Identify which cell holds the provided text, then report its [X, Y] central coordinate. 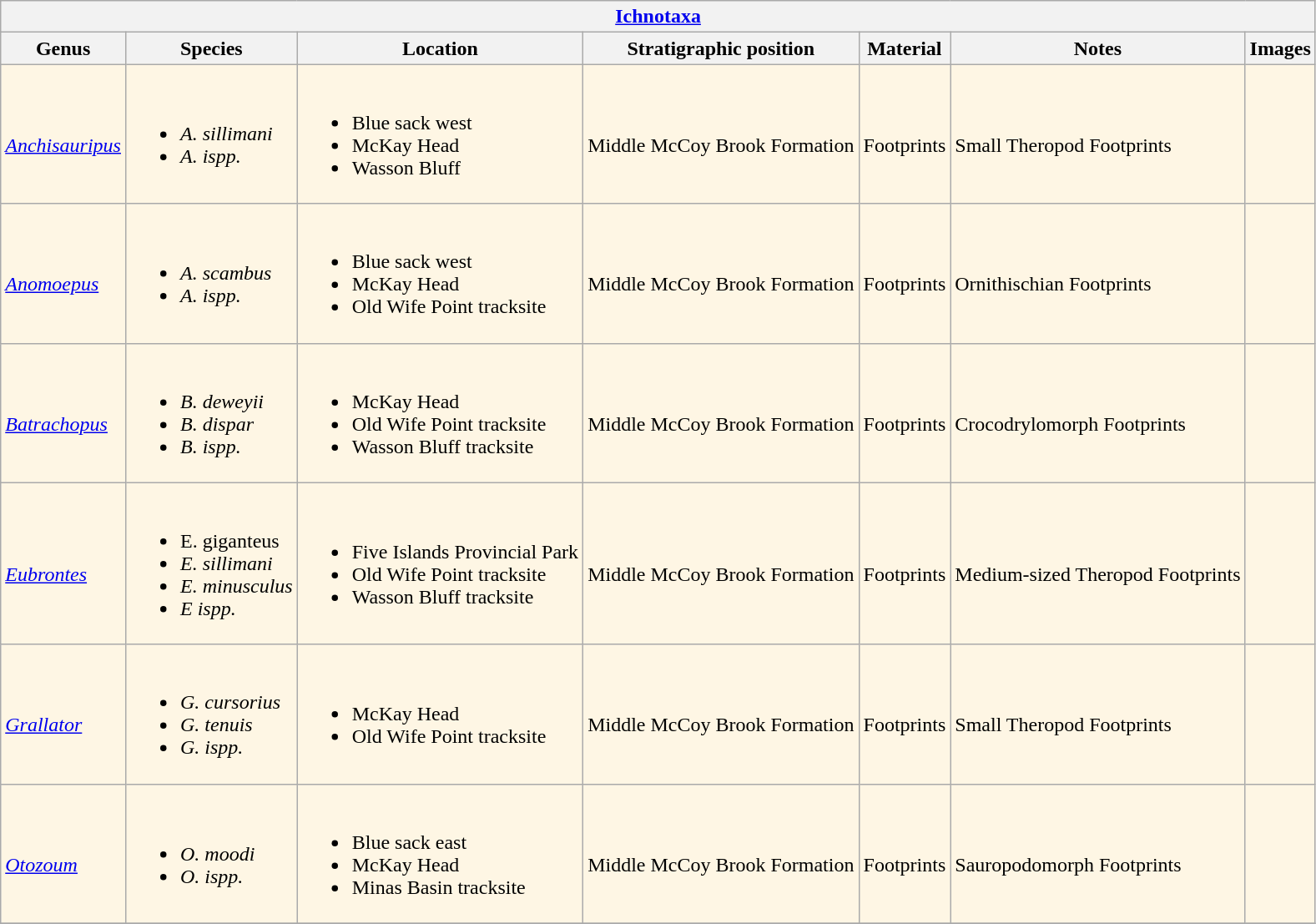
Species [211, 48]
Batrachopus [63, 412]
Images [1280, 48]
Blue sack westMcKay HeadWasson Bluff [440, 134]
Location [440, 48]
G. cursoriusG. tenuisG. ispp. [211, 714]
McKay HeadOld Wife Point tracksiteWasson Bluff tracksite [440, 412]
Medium-sized Theropod Footprints [1098, 563]
E. giganteusE. sillimaniE. minusculusE ispp. [211, 563]
Material [905, 48]
Grallator [63, 714]
Blue sack westMcKay HeadOld Wife Point tracksite [440, 274]
Crocodrylomorph Footprints [1098, 412]
Sauropodomorph Footprints [1098, 853]
Ichnotaxa [658, 17]
Anomoepus [63, 274]
Genus [63, 48]
Five Islands Provincial ParkOld Wife Point tracksiteWasson Bluff tracksite [440, 563]
Blue sack eastMcKay HeadMinas Basin tracksite [440, 853]
O. moodiO. ispp. [211, 853]
A. scambusA. ispp. [211, 274]
B. deweyiiB. disparB. ispp. [211, 412]
Anchisauripus [63, 134]
Eubrontes [63, 563]
McKay HeadOld Wife Point tracksite [440, 714]
Otozoum [63, 853]
Notes [1098, 48]
A. sillimaniA. ispp. [211, 134]
Ornithischian Footprints [1098, 274]
Stratigraphic position [721, 48]
